Output the [x, y] coordinate of the center of the cell containing the given text.  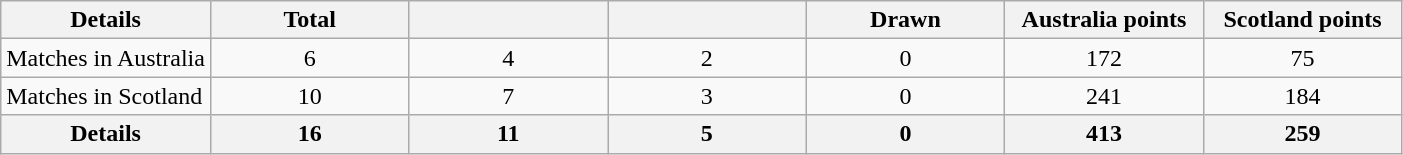
184 [1302, 96]
6 [310, 58]
11 [508, 134]
Scotland points [1302, 20]
Matches in Scotland [106, 96]
75 [1302, 58]
259 [1302, 134]
10 [310, 96]
3 [708, 96]
Total [310, 20]
241 [1104, 96]
Drawn [906, 20]
16 [310, 134]
5 [708, 134]
4 [508, 58]
Matches in Australia [106, 58]
7 [508, 96]
Australia points [1104, 20]
2 [708, 58]
172 [1104, 58]
413 [1104, 134]
